Return the (X, Y) coordinate for the center point of the cell that contains the specified text.  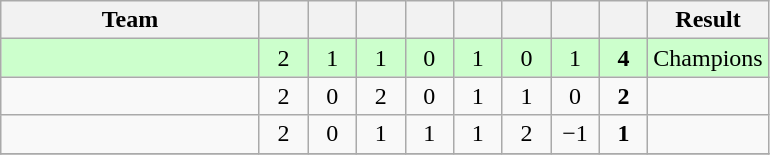
Result (708, 20)
Champions (708, 58)
4 (624, 58)
Team (130, 20)
−1 (576, 134)
